Identify which cell holds the provided text, then report its [X, Y] central coordinate. 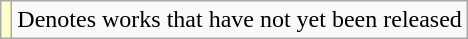
Denotes works that have not yet been released [240, 20]
